Determine the (x, y) coordinate at the center of the cell enclosing the given text.  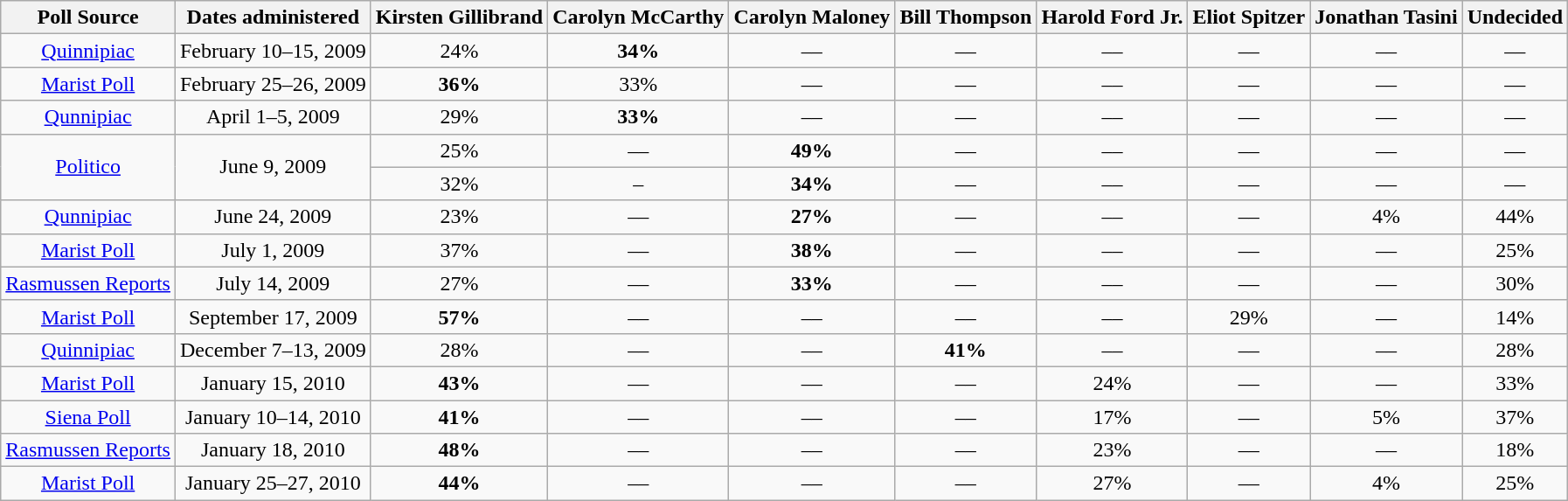
30% (1515, 283)
January 18, 2010 (273, 450)
February 10–15, 2009 (273, 51)
February 25–26, 2009 (273, 84)
Undecided (1515, 17)
49% (812, 150)
43% (459, 383)
September 17, 2009 (273, 317)
14% (1515, 317)
July 1, 2009 (273, 250)
48% (459, 450)
Jonathan Tasini (1386, 17)
Bill Thompson (966, 17)
5% (1386, 417)
June 9, 2009 (273, 167)
January 15, 2010 (273, 383)
17% (1112, 417)
Dates administered (273, 17)
Harold Ford Jr. (1112, 17)
Siena Poll (88, 417)
Carolyn Maloney (812, 17)
– (638, 184)
36% (459, 84)
38% (812, 250)
June 24, 2009 (273, 217)
Kirsten Gillibrand (459, 17)
Poll Source (88, 17)
18% (1515, 450)
Politico (88, 167)
July 14, 2009 (273, 283)
Eliot Spitzer (1249, 17)
December 7–13, 2009 (273, 350)
57% (459, 317)
April 1–5, 2009 (273, 117)
January 25–27, 2010 (273, 484)
January 10–14, 2010 (273, 417)
32% (459, 184)
Carolyn McCarthy (638, 17)
